Output the [X, Y] coordinate of the center of the cell containing the given text.  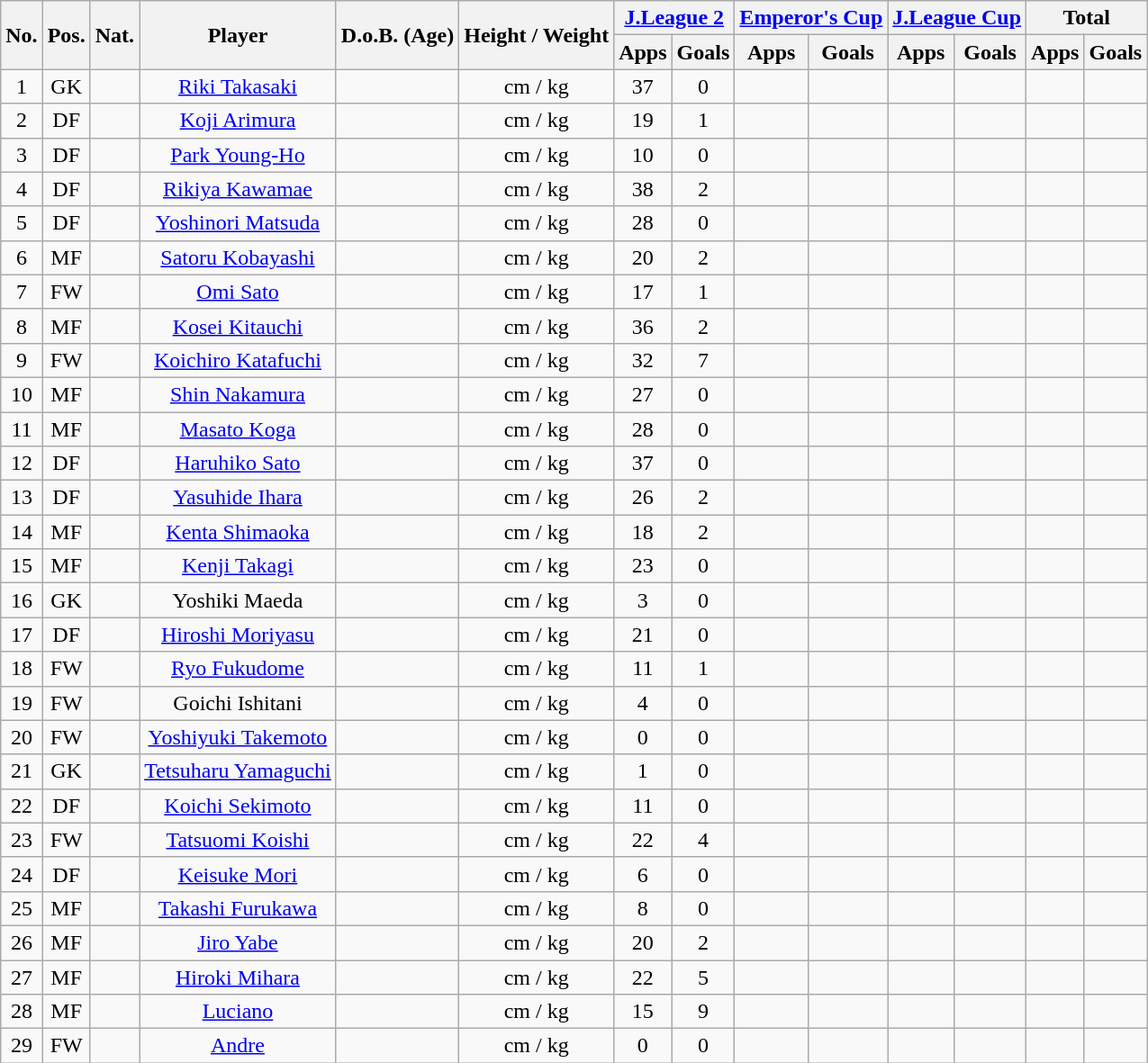
Yasuhide Ihara [238, 498]
16 [22, 600]
J.League Cup [957, 18]
12 [22, 464]
No. [22, 35]
Omi Sato [238, 292]
Shin Nakamura [238, 394]
Jiro Yabe [238, 942]
Takashi Furukawa [238, 908]
Nat. [114, 35]
Rikiya Kawamae [238, 189]
Hiroki Mihara [238, 977]
Keisuke Mori [238, 874]
29 [22, 1046]
Height / Weight [537, 35]
Ryo Fukudome [238, 669]
24 [22, 874]
Kosei Kitauchi [238, 326]
Yoshiyuki Takemoto [238, 737]
Total [1087, 18]
Yoshiki Maeda [238, 600]
Koji Arimura [238, 121]
32 [643, 360]
Yoshinori Matsuda [238, 223]
J.League 2 [674, 18]
Player [238, 35]
Koichiro Katafuchi [238, 360]
Satoru Kobayashi [238, 257]
Hiroshi Moriyasu [238, 635]
Tatsuomi Koishi [238, 840]
Pos. [67, 35]
Kenji Takagi [238, 566]
Park Young-Ho [238, 155]
14 [22, 532]
Luciano [238, 1012]
38 [643, 189]
Masato Koga [238, 429]
Andre [238, 1046]
25 [22, 908]
13 [22, 498]
Riki Takasaki [238, 86]
Emperor's Cup [811, 18]
Kenta Shimaoka [238, 532]
Haruhiko Sato [238, 464]
Tetsuharu Yamaguchi [238, 771]
36 [643, 326]
D.o.B. (Age) [397, 35]
Goichi Ishitani [238, 703]
Koichi Sekimoto [238, 806]
